Scan for the cell matching the given text and deliver its (x, y) coordinate at center. 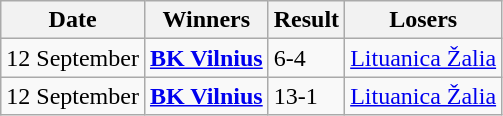
Result (306, 20)
Losers (424, 20)
Winners (206, 20)
Date (73, 20)
13-1 (306, 96)
6-4 (306, 58)
